Determine the (x, y) coordinate at the center of the cell enclosing the given text.  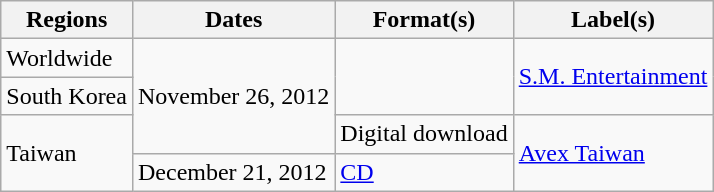
CD (424, 172)
December 21, 2012 (233, 172)
Digital download (424, 134)
S.M. Entertainment (613, 77)
Label(s) (613, 20)
Worldwide (67, 58)
Dates (233, 20)
Taiwan (67, 153)
Avex Taiwan (613, 153)
South Korea (67, 96)
Regions (67, 20)
November 26, 2012 (233, 96)
Format(s) (424, 20)
